Search for the cell housing the specified text and yield its (x, y) center coordinate. 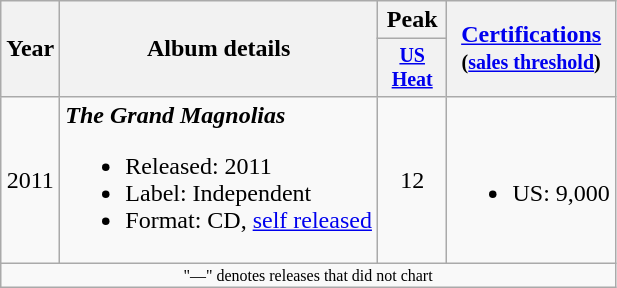
US: 9,000 (531, 180)
Album details (219, 49)
Year (30, 49)
12 (412, 180)
Certifications(sales threshold) (531, 49)
The Grand MagnoliasReleased: 2011Label: IndependentFormat: CD, self released (219, 180)
Peak (412, 20)
"—" denotes releases that did not chart (308, 275)
2011 (30, 180)
USHeat (412, 68)
